Search for the cell housing the specified text and yield its [X, Y] center coordinate. 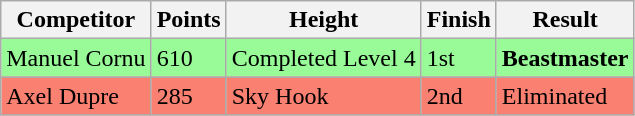
Eliminated [565, 96]
285 [188, 96]
Manuel Cornu [76, 58]
Completed Level 4 [324, 58]
1st [458, 58]
Finish [458, 20]
Result [565, 20]
Beastmaster [565, 58]
Points [188, 20]
Axel Dupre [76, 96]
610 [188, 58]
Height [324, 20]
2nd [458, 96]
Sky Hook [324, 96]
Competitor [76, 20]
